Find where the given text appears and provide that cell's center as (X, Y) coordinate. 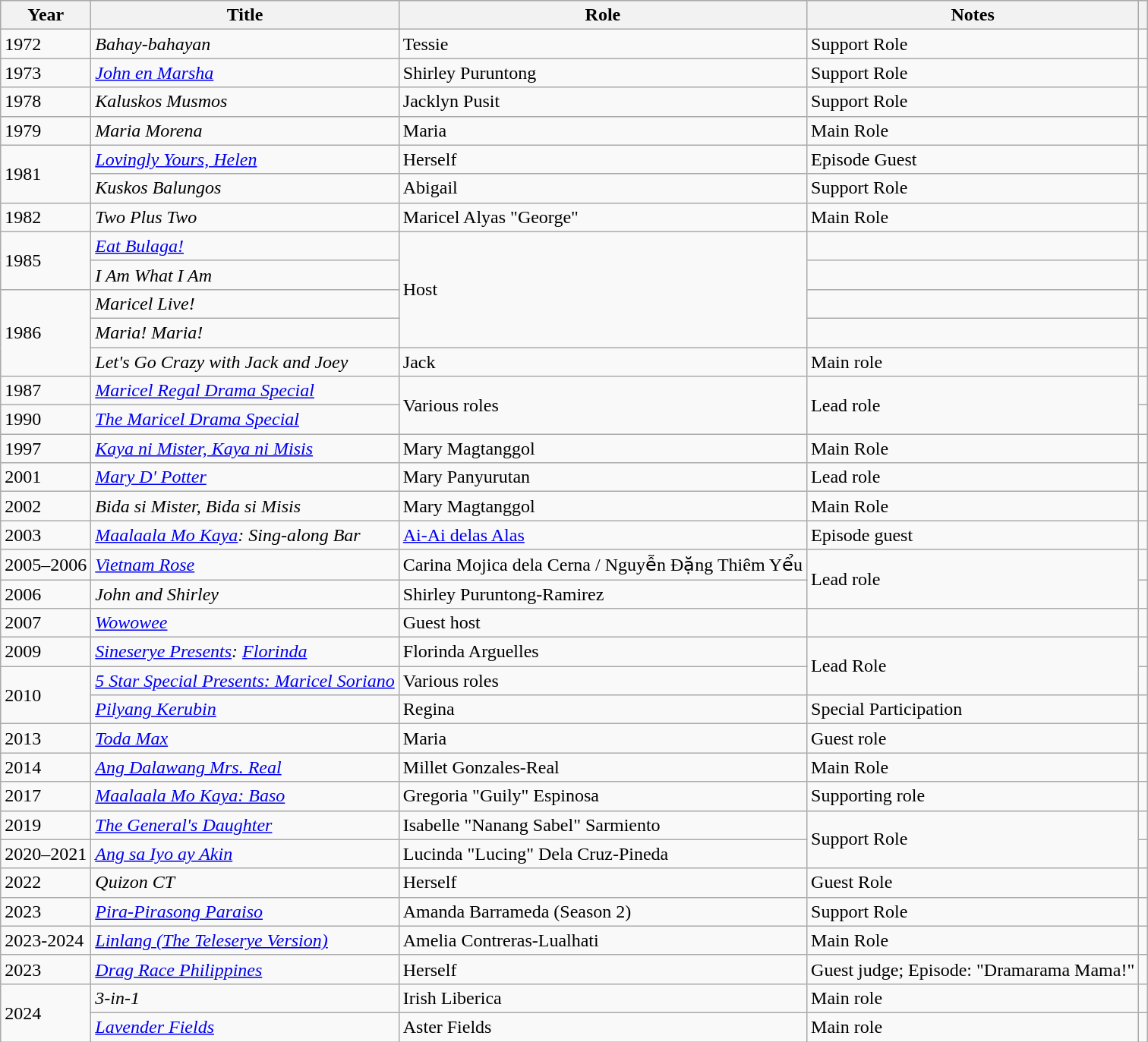
Regina (603, 710)
Shirley Puruntong (603, 73)
3-in-1 (244, 998)
Maria Morena (244, 131)
2001 (46, 477)
Let's Go Crazy with Jack and Joey (244, 362)
Tessie (603, 44)
2005–2006 (46, 565)
Special Participation (973, 710)
Lead Role (973, 666)
Amanda Barrameda (Season 2) (603, 911)
Bahay-bahayan (244, 44)
Toda Max (244, 738)
2009 (46, 652)
Eat Bulaga! (244, 246)
Abigail (603, 188)
2024 (46, 1012)
1979 (46, 131)
I Am What I Am (244, 275)
Maricel Live! (244, 304)
Maria! Maria! (244, 332)
John en Marsha (244, 73)
Lavender Fields (244, 1027)
2006 (46, 594)
2013 (46, 738)
Maalaala Mo Kaya: Sing-along Bar (244, 535)
Vietnam Rose (244, 565)
5 Star Special Presents: Maricel Soriano (244, 681)
Maricel Regal Drama Special (244, 391)
Guest host (603, 623)
Quizon CT (244, 883)
Ang Dalawang Mrs. Real (244, 767)
Mary D' Potter (244, 477)
2007 (46, 623)
Florinda Arguelles (603, 652)
Mary Panyurutan (603, 477)
1990 (46, 420)
Kuskos Balungos (244, 188)
Irish Liberica (603, 998)
2019 (46, 825)
The General's Daughter (244, 825)
Host (603, 289)
Two Plus Two (244, 217)
Gregoria "Guily" Espinosa (603, 796)
1973 (46, 73)
Ai-Ai delas Alas (603, 535)
The Maricel Drama Special (244, 420)
Drag Race Philippines (244, 969)
1978 (46, 102)
1997 (46, 449)
1985 (46, 260)
Pilyang Kerubin (244, 710)
Ang sa Iyo ay Akin (244, 854)
Role (603, 15)
1981 (46, 174)
2017 (46, 796)
Lucinda "Lucing" Dela Cruz-Pineda (603, 854)
1986 (46, 332)
Lovingly Yours, Helen (244, 159)
John and Shirley (244, 594)
Aster Fields (603, 1027)
Carina Mojica dela Cerna / Nguyễn Đặng Thiêm Yểu (603, 565)
Guest role (973, 738)
Guest Role (973, 883)
Episode Guest (973, 159)
1982 (46, 217)
2023-2024 (46, 940)
1987 (46, 391)
Pira-Pirasong Paraiso (244, 911)
1972 (46, 44)
Episode guest (973, 535)
Sineserye Presents: Florinda (244, 652)
2014 (46, 767)
2020–2021 (46, 854)
Jack (603, 362)
Title (244, 15)
2022 (46, 883)
Kaya ni Mister, Kaya ni Misis (244, 449)
Notes (973, 15)
Bida si Mister, Bida si Misis (244, 506)
2002 (46, 506)
Isabelle "Nanang Sabel" Sarmiento (603, 825)
Maalaala Mo Kaya: Baso (244, 796)
Guest judge; Episode: "Dramarama Mama!" (973, 969)
2010 (46, 695)
Shirley Puruntong-Ramirez (603, 594)
2003 (46, 535)
Maricel Alyas "George" (603, 217)
Jacklyn Pusit (603, 102)
Supporting role (973, 796)
Amelia Contreras-Lualhati (603, 940)
Millet Gonzales-Real (603, 767)
Linlang (The Teleserye Version) (244, 940)
Year (46, 15)
Wowowee (244, 623)
Kaluskos Musmos (244, 102)
